Determine the (x, y) coordinate at the center of the cell enclosing the given text.  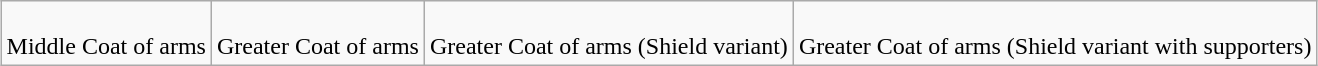
Greater Coat of arms (Shield variant) (608, 34)
Greater Coat of arms (Shield variant with supporters) (1055, 34)
Middle Coat of arms (106, 34)
Greater Coat of arms (318, 34)
